Output the [x, y] coordinate of the center of the cell containing the given text.  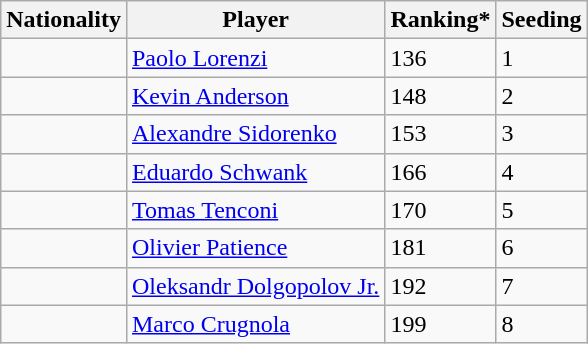
Paolo Lorenzi [255, 58]
Marco Crugnola [255, 324]
Olivier Patience [255, 248]
Seeding [542, 20]
5 [542, 210]
3 [542, 134]
148 [440, 96]
Oleksandr Dolgopolov Jr. [255, 286]
Alexandre Sidorenko [255, 134]
170 [440, 210]
Nationality [64, 20]
Tomas Tenconi [255, 210]
4 [542, 172]
153 [440, 134]
6 [542, 248]
1 [542, 58]
Ranking* [440, 20]
166 [440, 172]
2 [542, 96]
8 [542, 324]
Player [255, 20]
Kevin Anderson [255, 96]
199 [440, 324]
181 [440, 248]
Eduardo Schwank [255, 172]
7 [542, 286]
192 [440, 286]
136 [440, 58]
